Locate the cell with the specified text and output its [x, y] center coordinate. 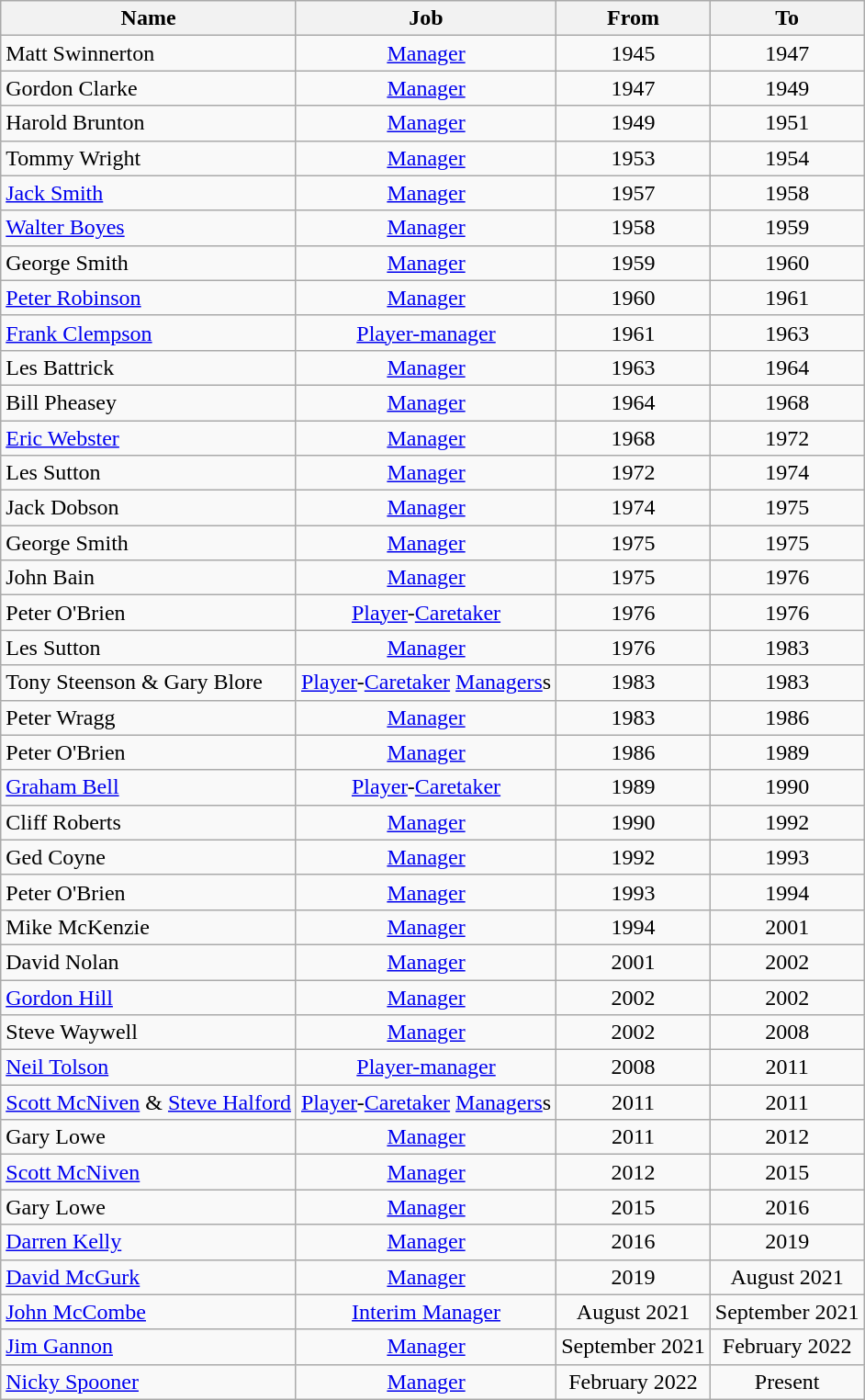
Scott McNiven & Steve Halford [149, 1102]
Present [787, 1382]
Name [149, 18]
Neil Tolson [149, 1067]
Tony Steenson & Gary Blore [149, 683]
1954 [787, 158]
Mike McKenzie [149, 927]
Nicky Spooner [149, 1382]
Steve Waywell [149, 1033]
Darren Kelly [149, 1242]
Walter Boyes [149, 228]
1953 [634, 158]
Bill Pheasey [149, 402]
Job [426, 18]
Cliff Roberts [149, 822]
1945 [634, 53]
David McGurk [149, 1277]
1951 [787, 123]
Scott McNiven [149, 1172]
John Bain [149, 578]
Peter Wragg [149, 717]
Gordon Clarke [149, 88]
Les Battrick [149, 367]
Jack Dobson [149, 508]
Jim Gannon [149, 1347]
Matt Swinnerton [149, 53]
David Nolan [149, 962]
To [787, 18]
Tommy Wright [149, 158]
From [634, 18]
Gordon Hill [149, 997]
Jack Smith [149, 193]
Eric Webster [149, 438]
Interim Manager [426, 1312]
Peter Robinson [149, 298]
1957 [634, 193]
Harold Brunton [149, 123]
John McCombe [149, 1312]
Ged Coyne [149, 857]
Frank Clempson [149, 333]
Graham Bell [149, 787]
